Return the (x, y) coordinate for the center point of the cell that contains the specified text.  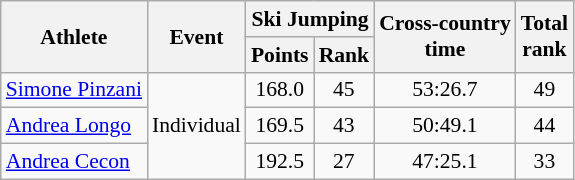
192.5 (280, 162)
169.5 (280, 126)
168.0 (280, 90)
27 (344, 162)
Ski Jumping (310, 19)
Athlete (74, 36)
43 (344, 126)
Event (196, 36)
45 (344, 90)
Andrea Cecon (74, 162)
Individual (196, 126)
50:49.1 (445, 126)
44 (544, 126)
Andrea Longo (74, 126)
Points (280, 55)
53:26.7 (445, 90)
Simone Pinzani (74, 90)
47:25.1 (445, 162)
Cross-country time (445, 36)
33 (544, 162)
Total rank (544, 36)
Rank (344, 55)
49 (544, 90)
